Find where the given text appears and provide that cell's center as (X, Y) coordinate. 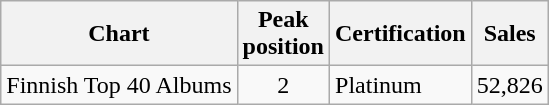
Platinum (401, 85)
2 (283, 85)
52,826 (510, 85)
Peakposition (283, 34)
Finnish Top 40 Albums (119, 85)
Certification (401, 34)
Sales (510, 34)
Chart (119, 34)
